Find where the given text appears and provide that cell's center as (x, y) coordinate. 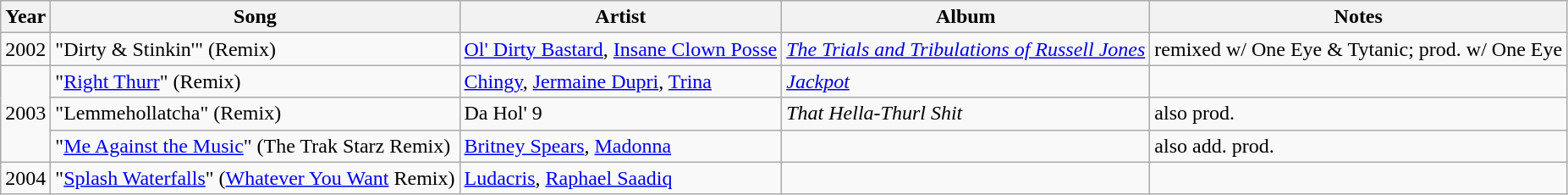
Album (966, 17)
Notes (1359, 17)
"Dirty & Stinkin'" (Remix) (256, 49)
"Right Thurr" (Remix) (256, 81)
Chingy, Jermaine Dupri, Trina (621, 81)
Artist (621, 17)
Britney Spears, Madonna (621, 146)
The Trials and Tribulations of Russell Jones (966, 49)
2004 (25, 178)
That Hella-Thurl Shit (966, 114)
Jackpot (966, 81)
Ludacris, Raphael Saadiq (621, 178)
Song (256, 17)
Ol' Dirty Bastard, Insane Clown Posse (621, 49)
"Lemmehollatcha" (Remix) (256, 114)
"Me Against the Music" (The Trak Starz Remix) (256, 146)
Da Hol' 9 (621, 114)
Year (25, 17)
remixed w/ One Eye & Tytanic; prod. w/ One Eye (1359, 49)
"Splash Waterfalls" (Whatever You Want Remix) (256, 178)
also add. prod. (1359, 146)
2002 (25, 49)
also prod. (1359, 114)
2003 (25, 114)
